Capture the cell that displays the provided text and extract its [X, Y] central coordinate. 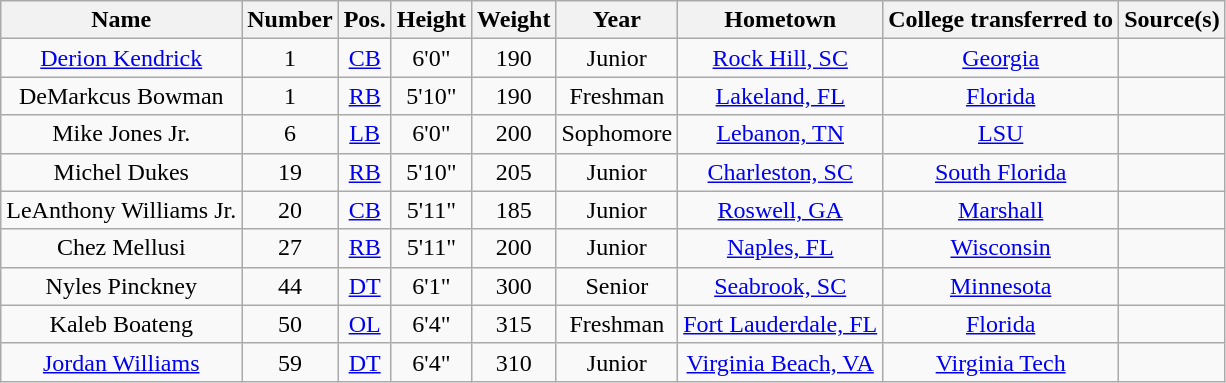
Roswell, GA [780, 210]
Senior [617, 286]
Virginia Beach, VA [780, 362]
315 [514, 324]
Mike Jones Jr. [122, 134]
Nyles Pinckney [122, 286]
20 [290, 210]
44 [290, 286]
300 [514, 286]
Chez Mellusi [122, 248]
Fort Lauderdale, FL [780, 324]
205 [514, 172]
Lebanon, TN [780, 134]
27 [290, 248]
Minnesota [1001, 286]
Kaleb Boateng [122, 324]
Year [617, 20]
Seabrook, SC [780, 286]
6 [290, 134]
Rock Hill, SC [780, 58]
LSU [1001, 134]
19 [290, 172]
50 [290, 324]
Marshall [1001, 210]
Pos. [364, 20]
Michel Dukes [122, 172]
185 [514, 210]
Wisconsin [1001, 248]
6'1" [431, 286]
Lakeland, FL [780, 96]
Naples, FL [780, 248]
LB [364, 134]
Derion Kendrick [122, 58]
Height [431, 20]
310 [514, 362]
Weight [514, 20]
LeAnthony Williams Jr. [122, 210]
Source(s) [1172, 20]
OL [364, 324]
Sophomore [617, 134]
Name [122, 20]
Charleston, SC [780, 172]
Number [290, 20]
College transferred to [1001, 20]
Hometown [780, 20]
Georgia [1001, 58]
South Florida [1001, 172]
Jordan Williams [122, 362]
DeMarkcus Bowman [122, 96]
Virginia Tech [1001, 362]
59 [290, 362]
